Extract the [x, y] coordinate from the center of the cell holding the provided text.  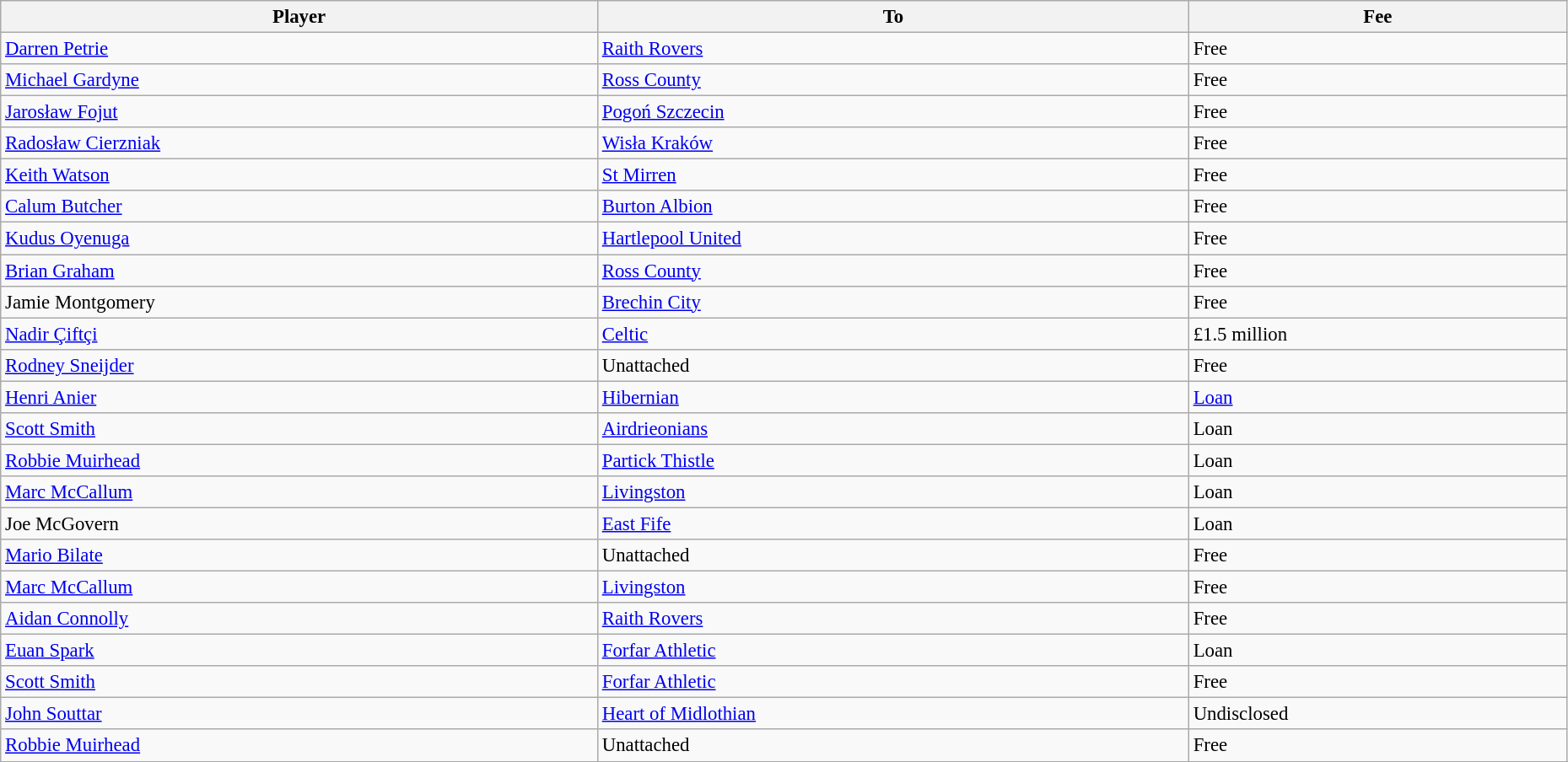
Undisclosed [1377, 714]
Joe McGovern [299, 523]
Celtic [892, 334]
£1.5 million [1377, 334]
Fee [1377, 17]
Keith Watson [299, 175]
Partick Thistle [892, 460]
Michael Gardyne [299, 80]
Euan Spark [299, 651]
Darren Petrie [299, 49]
Airdrieonians [892, 429]
To [892, 17]
Hibernian [892, 397]
Rodney Sneijder [299, 365]
St Mirren [892, 175]
Heart of Midlothian [892, 714]
Mario Bilate [299, 555]
Radosław Cierzniak [299, 143]
Jarosław Fojut [299, 112]
Pogoń Szczecin [892, 112]
Jamie Montgomery [299, 302]
Player [299, 17]
East Fife [892, 523]
Henri Anier [299, 397]
Kudus Oyenuga [299, 239]
Brian Graham [299, 271]
Brechin City [892, 302]
Wisła Kraków [892, 143]
Burton Albion [892, 207]
Calum Butcher [299, 207]
Hartlepool United [892, 239]
Aidan Connolly [299, 619]
Nadir Çiftçi [299, 334]
John Souttar [299, 714]
